Locate the cell with the specified text and output its [X, Y] center coordinate. 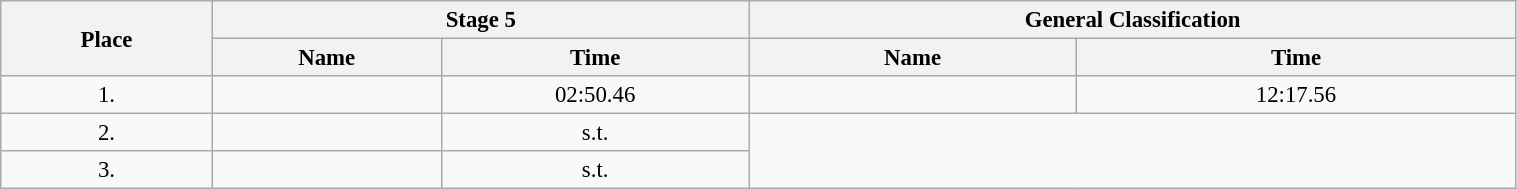
3. [107, 170]
2. [107, 133]
1. [107, 95]
Stage 5 [480, 20]
Place [107, 38]
12:17.56 [1296, 95]
General Classification [1132, 20]
02:50.46 [595, 95]
